Pinpoint the cell where the given text exists, returning its (X, Y) midpoint coordinate. 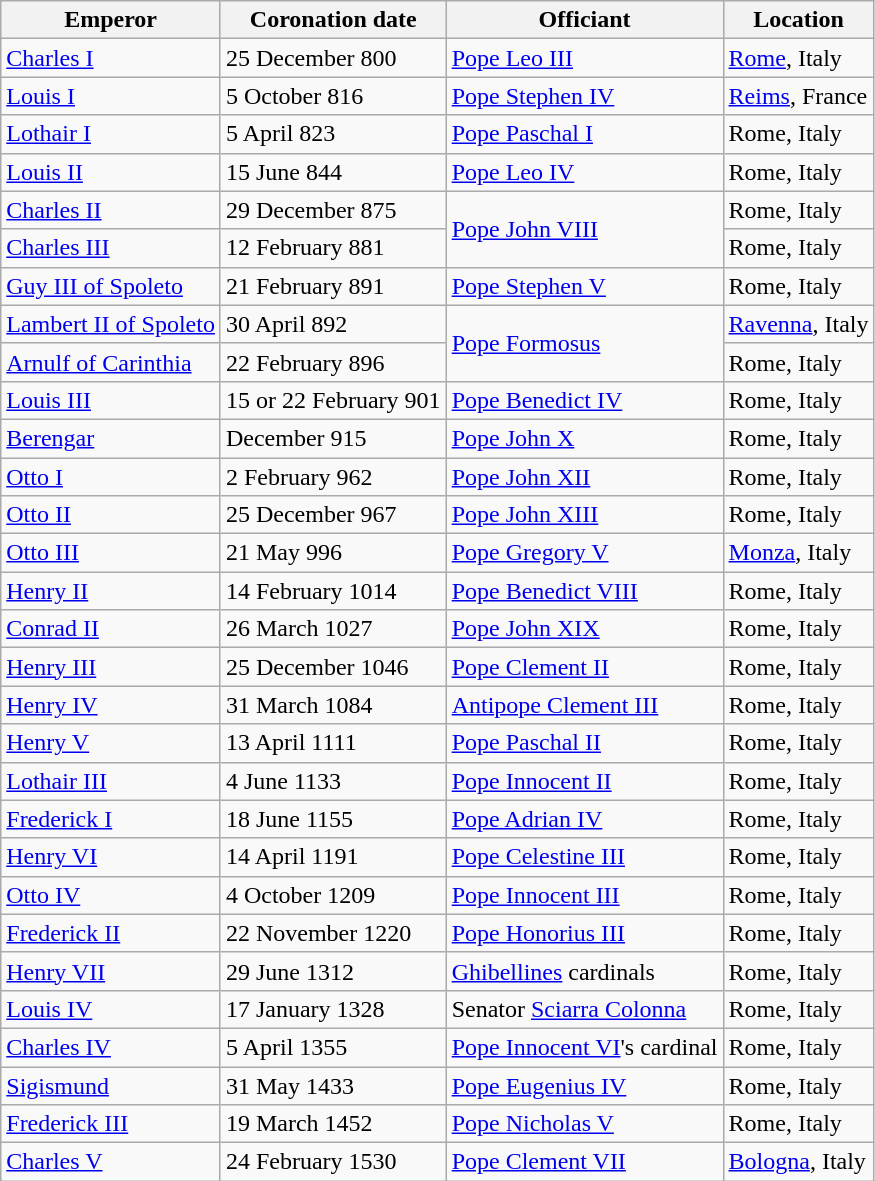
30 April 892 (333, 324)
Henry III (111, 667)
Pope Clement II (584, 667)
18 June 1155 (333, 819)
5 October 816 (333, 96)
31 March 1084 (333, 705)
Otto I (111, 477)
Guy III of Spoleto (111, 286)
Antipope Clement III (584, 705)
25 December 967 (333, 515)
Pope Stephen IV (584, 96)
Coronation date (333, 20)
Emperor (111, 20)
31 May 1433 (333, 1085)
Pope Nicholas V (584, 1124)
Frederick II (111, 933)
22 November 1220 (333, 933)
Louis III (111, 400)
Pope Celestine III (584, 857)
22 February 896 (333, 362)
Pope Innocent II (584, 781)
Charles III (111, 248)
25 December 800 (333, 58)
Reims, France (798, 96)
Pope Leo IV (584, 172)
Pope John XIII (584, 515)
Henry II (111, 591)
December 915 (333, 438)
4 June 1133 (333, 781)
21 February 891 (333, 286)
29 December 875 (333, 210)
Pope John XIX (584, 629)
4 October 1209 (333, 895)
Monza, Italy (798, 553)
Pope John X (584, 438)
Pope Paschal II (584, 743)
Lothair III (111, 781)
26 March 1027 (333, 629)
Bologna, Italy (798, 1162)
Senator Sciarra Colonna (584, 1009)
Charles IV (111, 1047)
Sigismund (111, 1085)
5 April 823 (333, 134)
Henry VI (111, 857)
Berengar (111, 438)
17 January 1328 (333, 1009)
Lothair I (111, 134)
Louis IV (111, 1009)
14 April 1191 (333, 857)
Pope Stephen V (584, 286)
Pope Leo III (584, 58)
Pope Eugenius IV (584, 1085)
Pope Gregory V (584, 553)
Charles II (111, 210)
12 February 881 (333, 248)
Pope John VIII (584, 229)
Otto III (111, 553)
Otto II (111, 515)
21 May 996 (333, 553)
Pope Innocent III (584, 895)
Pope Benedict VIII (584, 591)
24 February 1530 (333, 1162)
5 April 1355 (333, 1047)
Pope Formosus (584, 343)
Louis I (111, 96)
15 or 22 February 901 (333, 400)
15 June 844 (333, 172)
Pope Innocent VI's cardinal (584, 1047)
Pope Honorius III (584, 933)
Pope Benedict IV (584, 400)
Henry IV (111, 705)
Charles I (111, 58)
14 February 1014 (333, 591)
13 April 1111 (333, 743)
Pope John XII (584, 477)
Arnulf of Carinthia (111, 362)
Pope Clement VII (584, 1162)
29 June 1312 (333, 971)
Conrad II (111, 629)
Otto IV (111, 895)
Henry V (111, 743)
Pope Adrian IV (584, 819)
Officiant (584, 20)
Pope Paschal I (584, 134)
Louis II (111, 172)
Henry VII (111, 971)
Frederick I (111, 819)
2 February 962 (333, 477)
25 December 1046 (333, 667)
Ghibellines cardinals (584, 971)
19 March 1452 (333, 1124)
Lambert II of Spoleto (111, 324)
Location (798, 20)
Ravenna, Italy (798, 324)
Frederick III (111, 1124)
Charles V (111, 1162)
